For the text-containing cell, return its midpoint in (x, y) coordinate format. 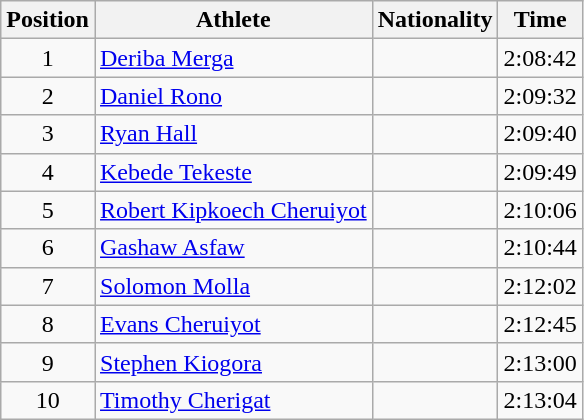
2 (48, 96)
Solomon Molla (233, 286)
Gashaw Asfaw (233, 248)
Time (540, 20)
6 (48, 248)
8 (48, 324)
7 (48, 286)
2:08:42 (540, 58)
1 (48, 58)
3 (48, 134)
2:10:44 (540, 248)
Kebede Tekeste (233, 172)
2:12:45 (540, 324)
2:10:06 (540, 210)
Daniel Rono (233, 96)
2:09:49 (540, 172)
10 (48, 400)
Robert Kipkoech Cheruiyot (233, 210)
Nationality (435, 20)
Timothy Cherigat (233, 400)
Position (48, 20)
2:13:04 (540, 400)
2:13:00 (540, 362)
Athlete (233, 20)
Deriba Merga (233, 58)
Evans Cheruiyot (233, 324)
4 (48, 172)
5 (48, 210)
Ryan Hall (233, 134)
2:09:40 (540, 134)
9 (48, 362)
2:12:02 (540, 286)
2:09:32 (540, 96)
Stephen Kiogora (233, 362)
